Find where the given text appears and provide that cell's center as [x, y] coordinate. 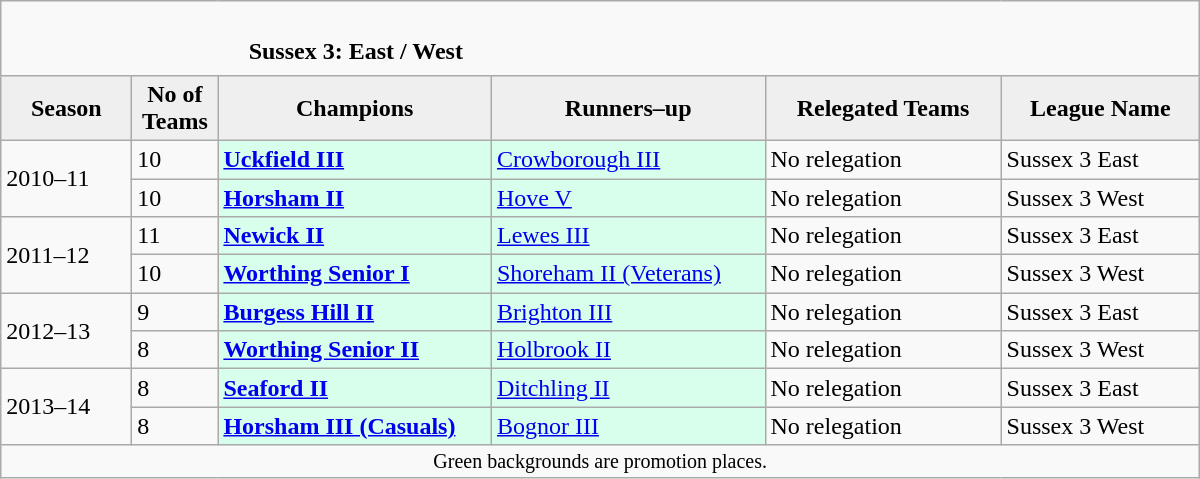
Green backgrounds are promotion places. [600, 462]
Uckfield III [355, 159]
Brighton III [628, 312]
Holbrook II [628, 350]
Worthing Senior II [355, 350]
2011–12 [66, 255]
2013–14 [66, 407]
Champions [355, 108]
Hove V [628, 197]
Runners–up [628, 108]
Relegated Teams [883, 108]
Season [66, 108]
League Name [1100, 108]
Crowborough III [628, 159]
2010–11 [66, 178]
Horsham III (Casuals) [355, 426]
Worthing Senior I [355, 274]
Ditchling II [628, 388]
Newick II [355, 236]
11 [175, 236]
Horsham II [355, 197]
2012–13 [66, 331]
Bognor III [628, 426]
Lewes III [628, 236]
Shoreham II (Veterans) [628, 274]
Seaford II [355, 388]
9 [175, 312]
No of Teams [175, 108]
Burgess Hill II [355, 312]
